Scan for the cell matching the given text and deliver its [x, y] coordinate at center. 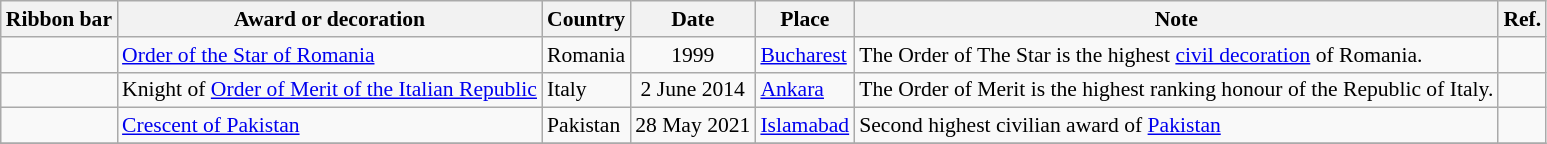
Knight of Order of Merit of the Italian Republic [330, 90]
Award or decoration [330, 19]
Romania [586, 55]
Note [1176, 19]
Italy [586, 90]
Second highest civilian award of Pakistan [1176, 126]
Bucharest [804, 55]
28 May 2021 [692, 126]
Islamabad [804, 126]
Date [692, 19]
Ankara [804, 90]
Place [804, 19]
Order of the Star of Romania [330, 55]
Ref. [1522, 19]
Crescent of Pakistan [330, 126]
Ribbon bar [59, 19]
1999 [692, 55]
The Order of Merit is the highest ranking honour of the Republic of Italy. [1176, 90]
Country [586, 19]
Pakistan [586, 126]
2 June 2014 [692, 90]
The Order of The Star is the highest civil decoration of Romania. [1176, 55]
